Pinpoint the cell where the given text exists, returning its [X, Y] midpoint coordinate. 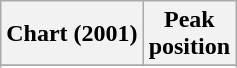
Peak position [189, 34]
Chart (2001) [72, 34]
